Output the [x, y] coordinate of the center of the cell containing the given text.  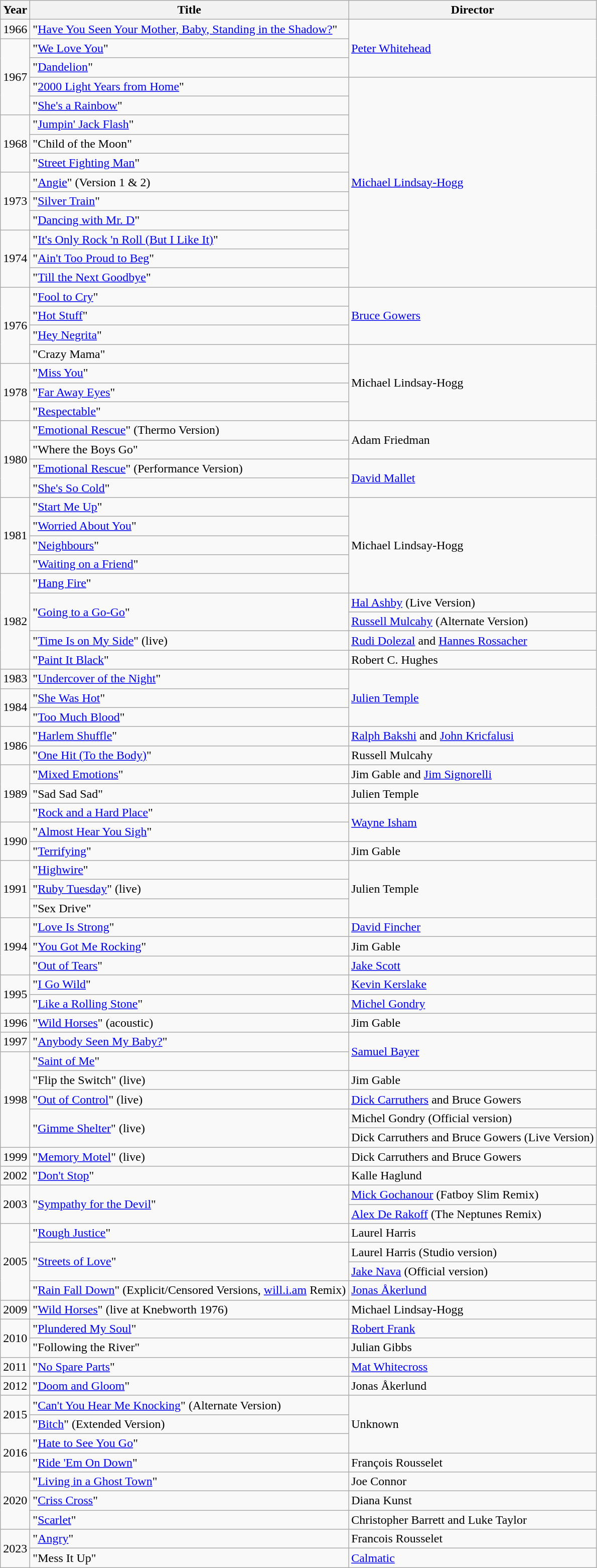
"Sad Sad Sad" [190, 793]
"Ride 'Em On Down" [190, 1463]
1967 [15, 77]
Joe Connor [473, 1482]
"Silver Train" [190, 201]
Christopher Barrett and Luke Taylor [473, 1520]
"We Love You" [190, 48]
Title [190, 10]
2016 [15, 1453]
"Dandelion" [190, 67]
"Till the Next Goodbye" [190, 278]
"Hang Fire" [190, 583]
1995 [15, 994]
Mick Gochanour (Fatboy Slim Remix) [473, 1195]
"Living in a Ghost Town" [190, 1482]
François Rousselet [473, 1463]
"Gimme Shelter" (live) [190, 1128]
"Saint of Me" [190, 1061]
2002 [15, 1176]
"Ain't Too Proud to Beg" [190, 259]
2012 [15, 1386]
2010 [15, 1338]
"Streets of Love" [190, 1262]
1981 [15, 535]
1989 [15, 793]
"Scarlet" [190, 1520]
"Time Is on My Side" (live) [190, 641]
"Flip the Switch" (live) [190, 1080]
Calmatic [473, 1558]
1966 [15, 29]
Unknown [473, 1424]
Jim Gable and Jim Signorelli [473, 774]
1982 [15, 622]
Jake Scott [473, 966]
"Love Is Strong" [190, 927]
"Where the Boys Go" [190, 449]
"Bitch" (Extended Version) [190, 1424]
Robert C. Hughes [473, 660]
"She's a Rainbow" [190, 105]
"Sympathy for the Devil" [190, 1204]
"Doom and Gloom" [190, 1386]
1973 [15, 201]
"Respectable" [190, 411]
"She's So Cold" [190, 488]
"Following the River" [190, 1348]
1974 [15, 259]
1998 [15, 1099]
"Rock and a Hard Place" [190, 812]
"Rough Justice" [190, 1233]
Adam Friedman [473, 440]
"Hate to See You Go" [190, 1443]
"Undercover of the Night" [190, 679]
1986 [15, 746]
Julian Gibbs [473, 1348]
1991 [15, 889]
Laurel Harris [473, 1233]
"One Hit (To the Body)" [190, 755]
Dick Carruthers and Bruce Gowers (Live Version) [473, 1137]
"Anybody Seen My Baby?" [190, 1042]
1997 [15, 1042]
1968 [15, 144]
"Crazy Mama" [190, 354]
Francois Rousselet [473, 1539]
Michel Gondry [473, 1004]
Russell Mulcahy [473, 755]
1990 [15, 841]
1983 [15, 679]
Rudi Dolezal and Hannes Rossacher [473, 641]
"Memory Motel" (live) [190, 1156]
Hal Ashby (Live Version) [473, 602]
"Plundered My Soul" [190, 1329]
"Start Me Up" [190, 507]
"Don't Stop" [190, 1176]
"Jumpin' Jack Flash" [190, 125]
1978 [15, 392]
Jake Nava (Official version) [473, 1271]
"Highwire" [190, 870]
"Ruby Tuesday" (live) [190, 889]
1976 [15, 325]
"Almost Hear You Sigh" [190, 831]
David Mallet [473, 478]
"Child of the Moon" [190, 144]
Kevin Kerslake [473, 985]
"Hot Stuff" [190, 316]
"Neighbours" [190, 545]
1996 [15, 1023]
Year [15, 10]
"Can't You Hear Me Knocking" (Alternate Version) [190, 1405]
"Criss Cross" [190, 1501]
"Emotional Rescue" (Performance Version) [190, 468]
Diana Kunst [473, 1501]
"Rain Fall Down" (Explicit/Censored Versions, will.i.am Remix) [190, 1290]
1980 [15, 459]
2009 [15, 1309]
"2000 Light Years from Home" [190, 86]
"Paint It Black" [190, 660]
"Out of Tears" [190, 966]
Peter Whitehead [473, 48]
"Going to a Go-Go" [190, 612]
"Emotional Rescue" (Thermo Version) [190, 430]
"No Spare Parts" [190, 1367]
"She Was Hot" [190, 698]
"Miss You" [190, 373]
"Angry" [190, 1539]
"Angie" (Version 1 & 2) [190, 182]
Samuel Bayer [473, 1051]
"Mess It Up" [190, 1558]
Michel Gondry (Official version) [473, 1118]
"Worried About You" [190, 526]
2020 [15, 1501]
"Harlem Shuffle" [190, 736]
1994 [15, 946]
"Dancing with Mr. D" [190, 220]
"Out of Control" (live) [190, 1099]
"Have You Seen Your Mother, Baby, Standing in the Shadow?" [190, 29]
Ralph Bakshi and John Kricfalusi [473, 736]
Kalle Haglund [473, 1176]
"Far Away Eyes" [190, 392]
"Too Much Blood" [190, 717]
2005 [15, 1262]
"I Go Wild" [190, 985]
1999 [15, 1156]
Laurel Harris (Studio version) [473, 1252]
Russell Mulcahy (Alternate Version) [473, 622]
2015 [15, 1414]
"Waiting on a Friend" [190, 564]
2003 [15, 1204]
2011 [15, 1367]
"Wild Horses" (acoustic) [190, 1023]
"You Got Me Rocking" [190, 946]
"Street Fighting Man" [190, 163]
Director [473, 10]
Mat Whitecross [473, 1367]
Alex De Rakoff (The Neptunes Remix) [473, 1214]
"Fool to Cry" [190, 297]
Wayne Isham [473, 822]
"Wild Horses" (live at Knebworth 1976) [190, 1309]
"Mixed Emotions" [190, 774]
Robert Frank [473, 1329]
"It's Only Rock 'n Roll (But I Like It)" [190, 239]
"Hey Negrita" [190, 335]
David Fincher [473, 927]
"Like a Rolling Stone" [190, 1004]
"Sex Drive" [190, 908]
1984 [15, 707]
2023 [15, 1548]
"Terrifying" [190, 851]
Bruce Gowers [473, 316]
